Locate the cell with the specified text and output its [X, Y] center coordinate. 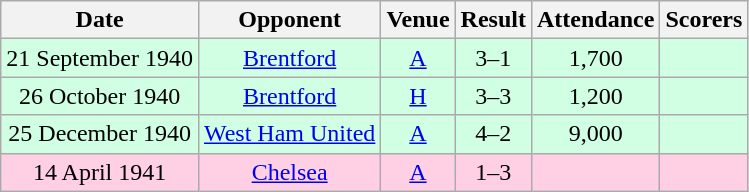
14 April 1941 [100, 172]
1,700 [595, 58]
Chelsea [289, 172]
4–2 [493, 134]
3–3 [493, 96]
Attendance [595, 20]
Opponent [289, 20]
3–1 [493, 58]
21 September 1940 [100, 58]
Venue [418, 20]
H [418, 96]
Scorers [704, 20]
1–3 [493, 172]
25 December 1940 [100, 134]
26 October 1940 [100, 96]
1,200 [595, 96]
9,000 [595, 134]
Date [100, 20]
Result [493, 20]
West Ham United [289, 134]
